Return [x, y] of the center of cell containing provided text 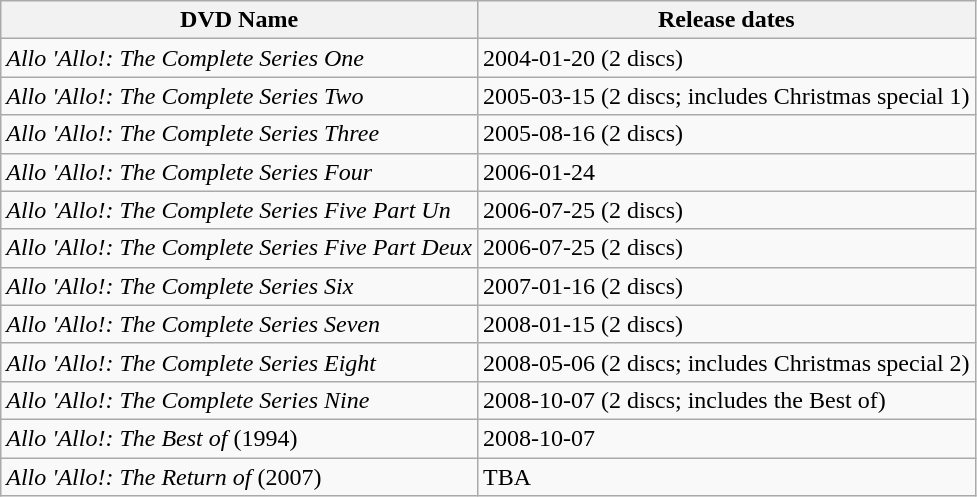
Allo 'Allo!: The Complete Series Six [240, 286]
2004-01-20 (2 discs) [726, 58]
Allo 'Allo!: The Complete Series Two [240, 96]
2008-05-06 (2 discs; includes Christmas special 2) [726, 362]
2008-01-15 (2 discs) [726, 324]
Allo 'Allo!: The Complete Series Four [240, 172]
Allo 'Allo!: The Complete Series Eight [240, 362]
Allo 'Allo!: The Complete Series One [240, 58]
2005-08-16 (2 discs) [726, 134]
DVD Name [240, 20]
TBA [726, 477]
Allo 'Allo!: The Complete Series Seven [240, 324]
Release dates [726, 20]
Allo 'Allo!: The Best of (1994) [240, 438]
2008-10-07 (2 discs; includes the Best of) [726, 400]
Allo 'Allo!: The Return of (2007) [240, 477]
2005-03-15 (2 discs; includes Christmas special 1) [726, 96]
Allo 'Allo!: The Complete Series Three [240, 134]
2007-01-16 (2 discs) [726, 286]
2006-01-24 [726, 172]
Allo 'Allo!: The Complete Series Five Part Deux [240, 248]
2008-10-07 [726, 438]
Allo 'Allo!: The Complete Series Nine [240, 400]
Allo 'Allo!: The Complete Series Five Part Un [240, 210]
